From the cell containing the given text, extract its center point as (x, y) coordinate. 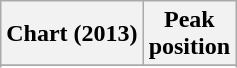
Peak position (189, 34)
Chart (2013) (72, 34)
